Return (x, y) of the center of cell containing provided text 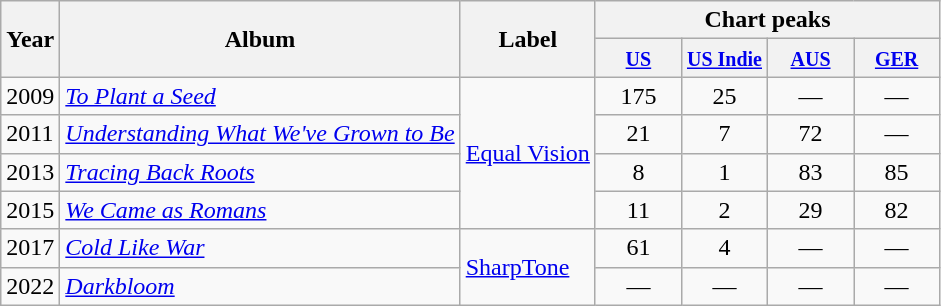
61 (638, 248)
2015 (30, 210)
Label (528, 39)
11 (638, 210)
85 (897, 172)
21 (638, 134)
8 (638, 172)
72 (811, 134)
4 (724, 248)
US (638, 58)
Year (30, 39)
To Plant a Seed (260, 96)
US Indie (724, 58)
2 (724, 210)
Chart peaks (767, 20)
AUS (811, 58)
2013 (30, 172)
Album (260, 39)
1 (724, 172)
Cold Like War (260, 248)
Understanding What We've Grown to Be (260, 134)
2011 (30, 134)
25 (724, 96)
2022 (30, 286)
83 (811, 172)
SharpTone (528, 267)
Tracing Back Roots (260, 172)
We Came as Romans (260, 210)
GER (897, 58)
2009 (30, 96)
175 (638, 96)
7 (724, 134)
29 (811, 210)
2017 (30, 248)
Equal Vision (528, 153)
82 (897, 210)
Darkbloom (260, 286)
